Scan for the cell matching the given text and deliver its [x, y] coordinate at center. 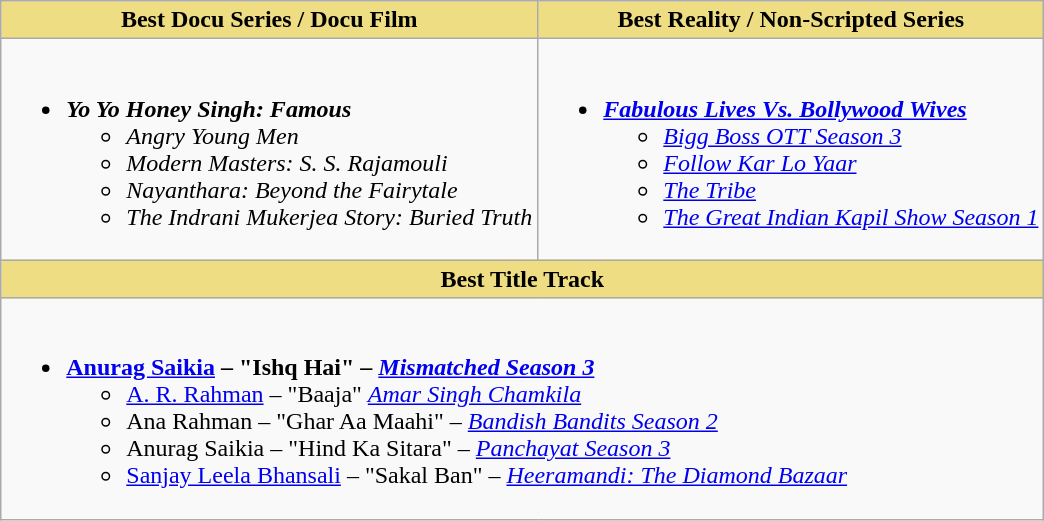
Best Reality / Non-Scripted Series [791, 20]
Best Docu Series / Docu Film [270, 20]
Fabulous Lives Vs. Bollywood WivesBigg Boss OTT Season 3Follow Kar Lo YaarThe TribeThe Great Indian Kapil Show Season 1 [791, 150]
Best Title Track [522, 279]
Yo Yo Honey Singh: FamousAngry Young MenModern Masters: S. S. RajamouliNayanthara: Beyond the FairytaleThe Indrani Mukerjea Story: Buried Truth [270, 150]
